Return the (X, Y) coordinate for the center point of the cell that contains the specified text.  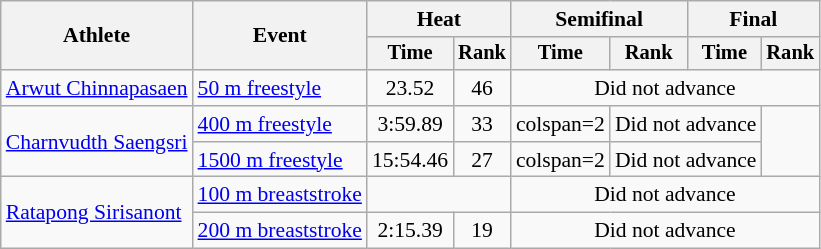
200 m breaststroke (280, 231)
Athlete (97, 36)
Ratapong Sirisanont (97, 212)
Final (753, 19)
19 (482, 231)
Charnvudth Saengsri (97, 142)
2:15.39 (410, 231)
27 (482, 160)
Heat (439, 19)
15:54.46 (410, 160)
Arwut Chinnapasaen (97, 88)
1500 m freestyle (280, 160)
50 m freestyle (280, 88)
46 (482, 88)
23.52 (410, 88)
Semifinal (600, 19)
400 m freestyle (280, 124)
33 (482, 124)
Event (280, 36)
3:59.89 (410, 124)
100 m breaststroke (280, 195)
